Return the [x, y] coordinate for the center point of the cell that contains the specified text.  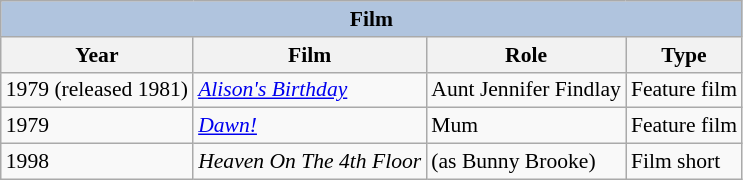
Mum [526, 126]
1979 (released 1981) [97, 90]
Type [684, 55]
Year [97, 55]
Aunt Jennifer Findlay [526, 90]
Dawn! [310, 126]
(as Bunny Brooke) [526, 162]
Alison's Birthday [310, 90]
Film short [684, 162]
1979 [97, 126]
Heaven On The 4th Floor [310, 162]
Role [526, 55]
1998 [97, 162]
